Identify which cell holds the provided text, then report its [x, y] central coordinate. 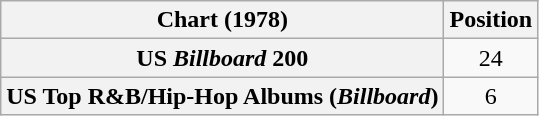
Position [491, 20]
US Top R&B/Hip-Hop Albums (Billboard) [222, 96]
6 [491, 96]
Chart (1978) [222, 20]
US Billboard 200 [222, 58]
24 [491, 58]
